From the cell containing the given text, extract its center point as [X, Y] coordinate. 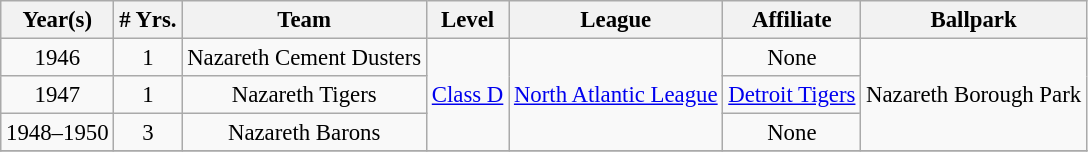
# Yrs. [148, 20]
Nazareth Borough Park [974, 96]
1946 [58, 58]
Level [467, 20]
Affiliate [792, 20]
Ballpark [974, 20]
Detroit Tigers [792, 95]
Nazareth Barons [304, 133]
Year(s) [58, 20]
League [616, 20]
Class D [467, 96]
Team [304, 20]
North Atlantic League [616, 96]
Nazareth Cement Dusters [304, 58]
1947 [58, 95]
1948–1950 [58, 133]
3 [148, 133]
Nazareth Tigers [304, 95]
